From the cell containing the given text, extract its center point as (x, y) coordinate. 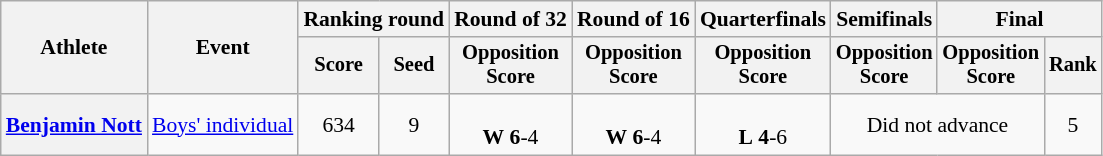
Round of 16 (634, 19)
Boys' individual (222, 124)
L 4-6 (763, 124)
9 (414, 124)
Ranking round (374, 19)
Round of 32 (510, 19)
Quarterfinals (763, 19)
Athlete (74, 48)
634 (338, 124)
Seed (414, 66)
Score (338, 66)
5 (1073, 124)
Benjamin Nott (74, 124)
Final (1019, 19)
Rank (1073, 66)
Semifinals (884, 19)
Event (222, 48)
Did not advance (938, 124)
